Search for the cell housing the specified text and yield its [X, Y] center coordinate. 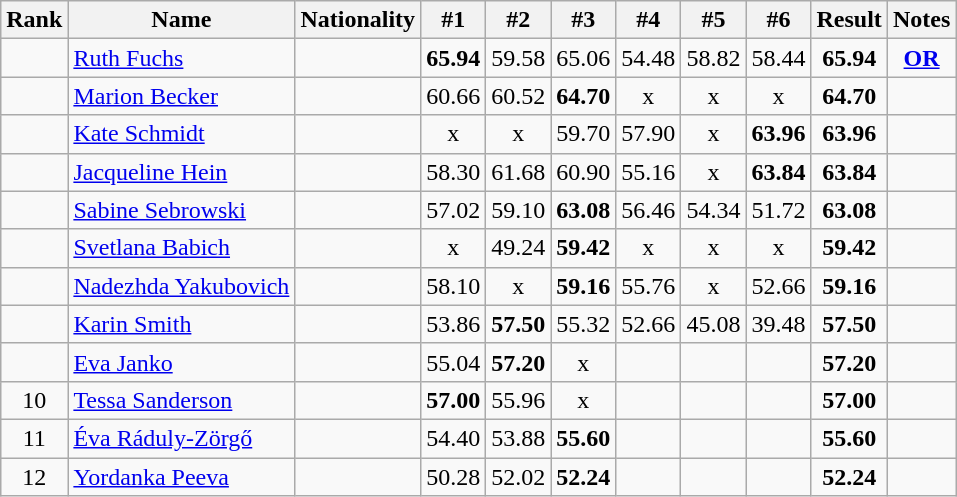
60.66 [454, 96]
58.10 [454, 286]
#1 [454, 20]
Nationality [358, 20]
65.06 [584, 58]
Tessa Sanderson [182, 400]
55.04 [454, 362]
53.86 [454, 324]
Svetlana Babich [182, 248]
10 [34, 400]
39.48 [778, 324]
56.46 [648, 210]
61.68 [518, 172]
11 [34, 438]
#5 [714, 20]
Eva Janko [182, 362]
Éva Ráduly-Zörgő [182, 438]
Ruth Fuchs [182, 58]
54.40 [454, 438]
Sabine Sebrowski [182, 210]
59.10 [518, 210]
Rank [34, 20]
52.02 [518, 477]
53.88 [518, 438]
55.16 [648, 172]
59.70 [584, 134]
54.34 [714, 210]
49.24 [518, 248]
58.30 [454, 172]
Karin Smith [182, 324]
Notes [921, 20]
Marion Becker [182, 96]
55.76 [648, 286]
Kate Schmidt [182, 134]
55.32 [584, 324]
Nadezhda Yakubovich [182, 286]
60.90 [584, 172]
51.72 [778, 210]
Yordanka Peeva [182, 477]
57.02 [454, 210]
Jacqueline Hein [182, 172]
58.82 [714, 58]
60.52 [518, 96]
58.44 [778, 58]
#6 [778, 20]
50.28 [454, 477]
12 [34, 477]
#4 [648, 20]
59.58 [518, 58]
OR [921, 58]
57.90 [648, 134]
Name [182, 20]
#2 [518, 20]
#3 [584, 20]
45.08 [714, 324]
55.96 [518, 400]
Result [849, 20]
54.48 [648, 58]
